Scan for the cell matching the given text and deliver its (x, y) coordinate at center. 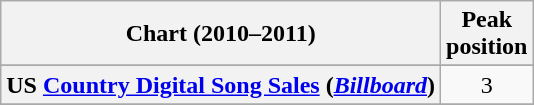
Chart (2010–2011) (221, 34)
Peakposition (487, 34)
3 (487, 85)
US Country Digital Song Sales (Billboard) (221, 85)
